Detect which cell encompasses the target text, then output its (X, Y) center coordinate. 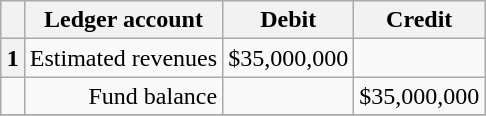
Ledger account (123, 20)
Credit (420, 20)
Fund balance (123, 96)
Estimated revenues (123, 58)
1 (12, 58)
Debit (288, 20)
